Search for the cell housing the specified text and yield its [X, Y] center coordinate. 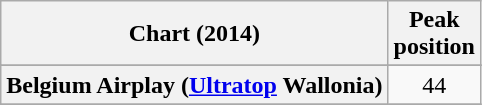
Chart (2014) [194, 34]
Peakposition [434, 34]
Belgium Airplay (Ultratop Wallonia) [194, 85]
44 [434, 85]
